Determine the [x, y] coordinate at the center of the cell enclosing the given text.  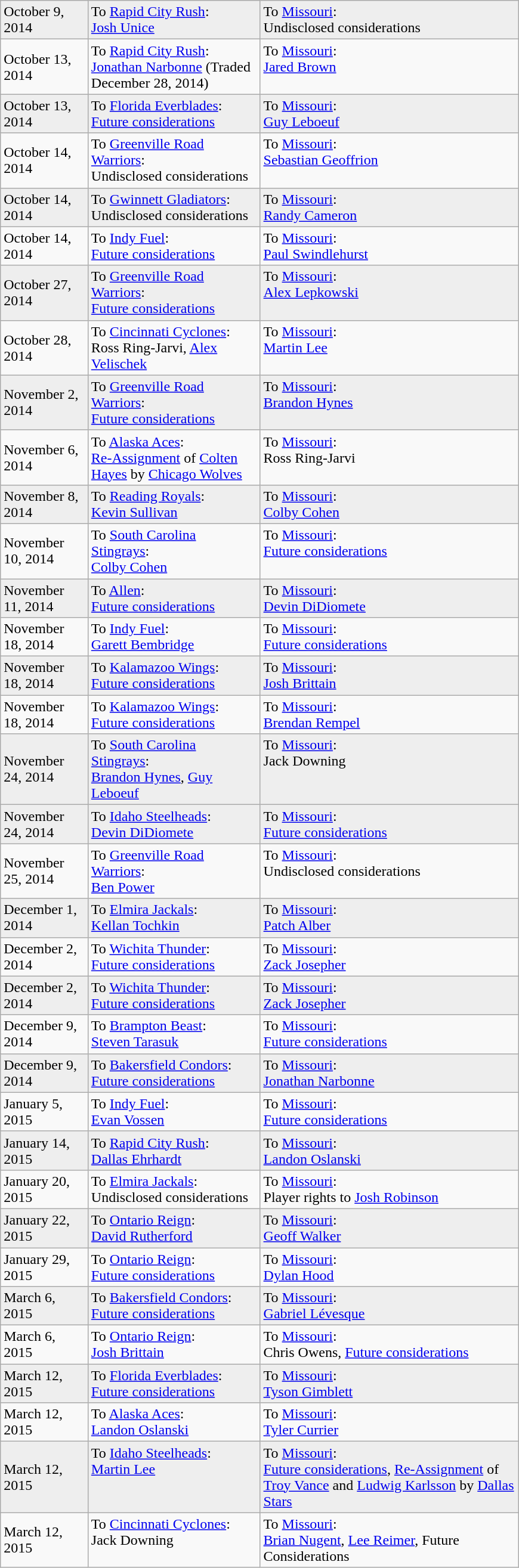
November 25, 2014 [44, 871]
January 5, 2015 [44, 1111]
To Elmira Jackals: Kellan Tochkin [174, 918]
January 22, 2015 [44, 1228]
October 27, 2014 [44, 293]
To Missouri: Devin DiDiomete [389, 597]
To Missouri: Brendan Rempel [389, 714]
To Missouri: Patch Alber [389, 918]
January 29, 2015 [44, 1266]
To Cincinnati Cyclones: Jack Downing [174, 1540]
To Missouri: Colby Cohen [389, 504]
To Missouri: Brian Nugent, Lee Reimer, Future Considerations [389, 1540]
To Missouri: Sebastian Geoffrion [389, 160]
To Missouri: Paul Swindlehurst [389, 246]
To Ontario Reign: Future considerations [174, 1266]
November 11, 2014 [44, 597]
To Missouri: Landon Oslanski [389, 1151]
To Missouri: Jack Downing [389, 769]
October 28, 2014 [44, 348]
To Idaho Steelheads: Devin DiDiomete [174, 824]
November 6, 2014 [44, 457]
To Missouri: Randy Cameron [389, 207]
To Reading Royals: Kevin Sullivan [174, 504]
To Elmira Jackals: Undisclosed considerations [174, 1189]
To Rapid City Rush: Dallas Ehrhardt [174, 1151]
To Gwinnett Gladiators: Undisclosed considerations [174, 207]
To Greenville Road Warriors: Ben Power [174, 871]
To Rapid City Rush: Jonathan Narbonne (Traded December 28, 2014) [174, 67]
To Brampton Beast: Steven Tarasuk [174, 1034]
To Missouri: Brandon Hynes [389, 402]
October 9, 2014 [44, 20]
To Missouri: Jonathan Narbonne [389, 1073]
November 10, 2014 [44, 551]
To Allen: Future considerations [174, 597]
To Indy Fuel: Future considerations [174, 246]
To Missouri: Gabriel Lévesque [389, 1306]
To Missouri: Martin Lee [389, 348]
To Indy Fuel: Evan Vossen [174, 1111]
To Idaho Steelheads: Martin Lee [174, 1477]
To Cincinnati Cyclones: Ross Ring-Jarvi, Alex Velischek [174, 348]
To Ontario Reign: Josh Brittain [174, 1345]
To Missouri: Player rights to Josh Robinson [389, 1189]
To Missouri: Geoff Walker [389, 1228]
December 1, 2014 [44, 918]
To Missouri: Tyson Gimblett [389, 1383]
To Ontario Reign: David Rutherford [174, 1228]
To Missouri: Chris Owens, Future considerations [389, 1345]
To Greenville Road Warriors: Undisclosed considerations [174, 160]
To Missouri: Guy Leboeuf [389, 113]
To Missouri: Alex Lepkowski [389, 293]
To Indy Fuel: Garett Bembridge [174, 637]
November 2, 2014 [44, 402]
January 14, 2015 [44, 1151]
To Missouri: Future considerations, Re-Assignment of Troy Vance and Ludwig Karlsson by Dallas Stars [389, 1477]
To Alaska Aces: Landon Oslanski [174, 1423]
To Missouri: Jared Brown [389, 67]
To South Carolina Stingrays: Brandon Hynes, Guy Leboeuf [174, 769]
To Missouri: Josh Brittain [389, 676]
To Alaska Aces: Re-Assignment of Colten Hayes by Chicago Wolves [174, 457]
To Missouri: Tyler Currier [389, 1423]
To South Carolina Stingrays: Colby Cohen [174, 551]
To Rapid City Rush: Josh Unice [174, 20]
To Missouri: Ross Ring-Jarvi [389, 457]
January 20, 2015 [44, 1189]
To Missouri: Dylan Hood [389, 1266]
November 8, 2014 [44, 504]
